Return [X, Y] of the center of cell containing provided text 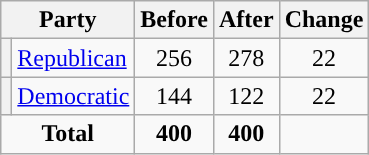
122 [246, 96]
Total [68, 134]
Before [174, 20]
Democratic [74, 96]
Party [68, 20]
144 [174, 96]
Change [324, 20]
256 [174, 58]
After [246, 20]
Republican [74, 58]
278 [246, 58]
